Provide the (X, Y) coordinate of the cell's center where the given text is located.  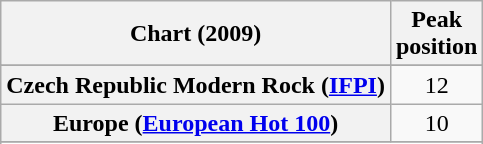
Europe (European Hot 100) (196, 123)
Czech Republic Modern Rock (IFPI) (196, 85)
10 (436, 123)
12 (436, 85)
Peak position (436, 34)
Chart (2009) (196, 34)
